Find where the given text appears and provide that cell's center as [x, y] coordinate. 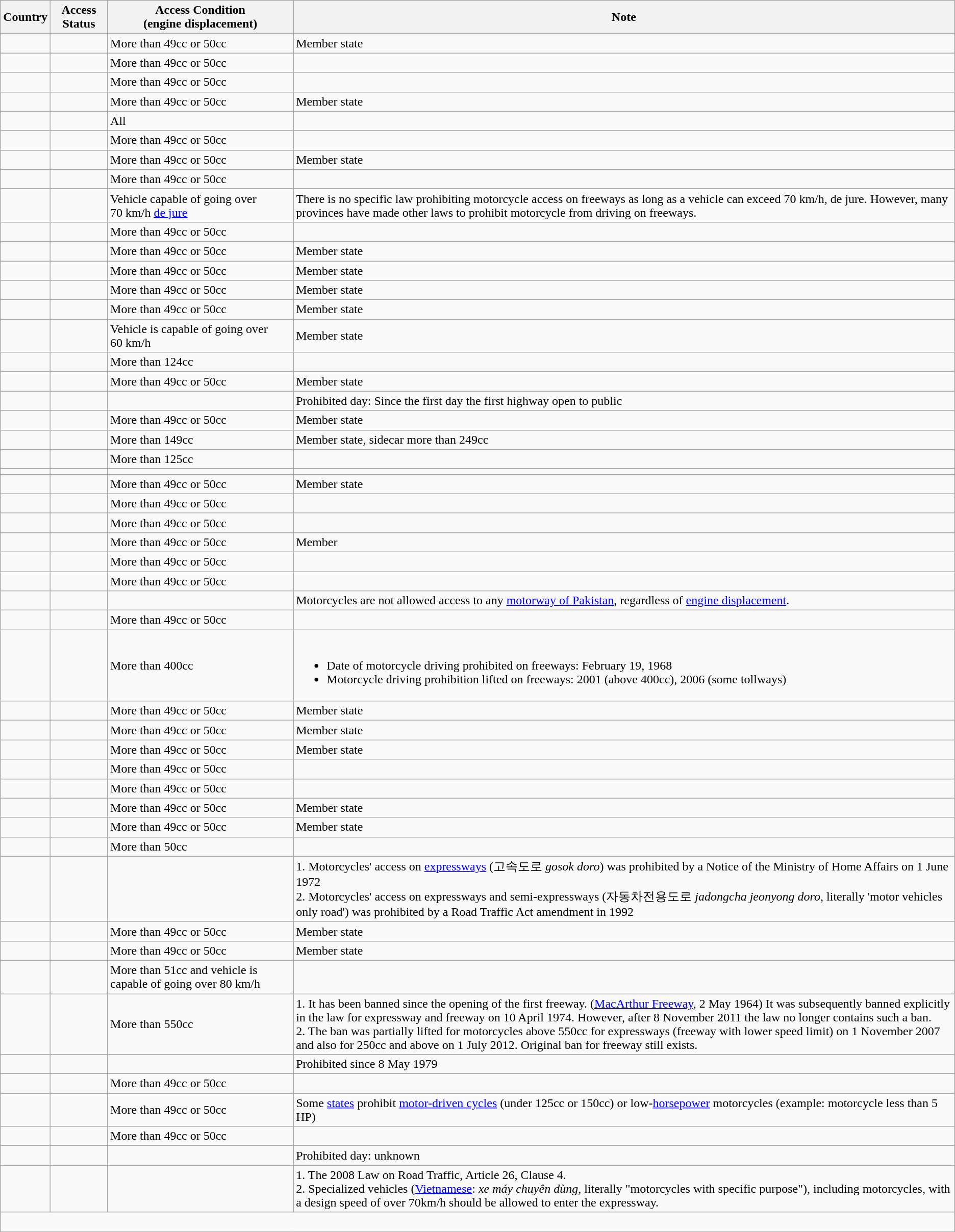
Member [624, 542]
More than 125cc [200, 459]
Motorcycles are not allowed access to any motorway of Pakistan, regardless of engine displacement. [624, 601]
More than 550cc [200, 1024]
Access Status [79, 17]
Member state, sidecar more than 249cc [624, 440]
Vehicle capable of going over 70 km/h de jure [200, 205]
Vehicle is capable of going over 60 km/h [200, 336]
More than 124cc [200, 362]
Note [624, 17]
Prohibited since 8 May 1979 [624, 1064]
More than 51cc and vehicle is capable of going over 80 km/h [200, 977]
Access Condition(engine displacement) [200, 17]
More than 50cc [200, 846]
Prohibited day: Since the first day the first highway open to public [624, 401]
Some states prohibit motor-driven cycles (under 125cc or 150cc) or low-horsepower motorcycles (example: motorcycle less than 5 HP) [624, 1110]
Country [26, 17]
More than 149cc [200, 440]
Prohibited day: unknown [624, 1156]
All [200, 121]
More than 400cc [200, 665]
